Detect which cell encompasses the target text, then output its [x, y] center coordinate. 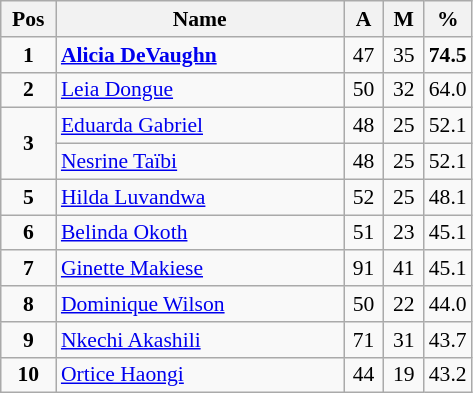
43.2 [448, 375]
43.7 [448, 340]
Nesrine Taïbi [200, 162]
31 [404, 340]
2 [28, 90]
Dominique Wilson [200, 304]
44 [364, 375]
Leia Dongue [200, 90]
71 [364, 340]
Ortice Haongi [200, 375]
Name [200, 19]
8 [28, 304]
5 [28, 197]
9 [28, 340]
44.0 [448, 304]
1 [28, 55]
Eduarda Gabriel [200, 126]
A [364, 19]
Pos [28, 19]
64.0 [448, 90]
32 [404, 90]
Hilda Luvandwa [200, 197]
3 [28, 144]
91 [364, 269]
35 [404, 55]
52 [364, 197]
Ginette Makiese [200, 269]
74.5 [448, 55]
Nkechi Akashili [200, 340]
7 [28, 269]
Alicia DeVaughn [200, 55]
51 [364, 233]
Belinda Okoth [200, 233]
22 [404, 304]
6 [28, 233]
23 [404, 233]
10 [28, 375]
% [448, 19]
48.1 [448, 197]
41 [404, 269]
M [404, 19]
19 [404, 375]
47 [364, 55]
